Pinpoint the cell where the given text exists, returning its [x, y] midpoint coordinate. 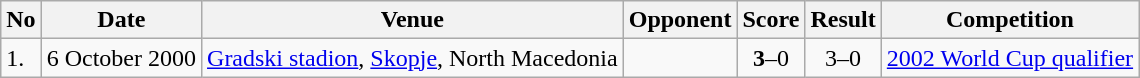
1. [21, 58]
Date [121, 20]
6 October 2000 [121, 58]
Gradski stadion, Skopje, North Macedonia [413, 58]
Opponent [680, 20]
Competition [1010, 20]
Score [771, 20]
Result [843, 20]
Venue [413, 20]
No [21, 20]
2002 World Cup qualifier [1010, 58]
